Capture the cell that displays the provided text and extract its [X, Y] central coordinate. 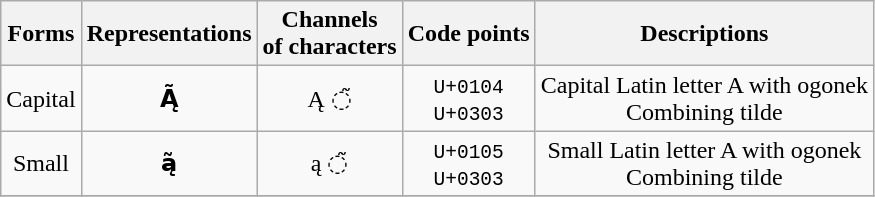
ą ◌̃ [330, 164]
Capital Latin letter A with ogonekCombining tilde [704, 98]
ą̃ [169, 164]
Small [41, 164]
Code points [468, 34]
Channelsof characters [330, 34]
U+0105U+0303 [468, 164]
Ą ◌̃ [330, 98]
U+0104U+0303 [468, 98]
Capital [41, 98]
Representations [169, 34]
Descriptions [704, 34]
Ą̃ [169, 98]
Forms [41, 34]
Small Latin letter A with ogonekCombining tilde [704, 164]
